Output the (x, y) coordinate of the center of the cell containing the given text.  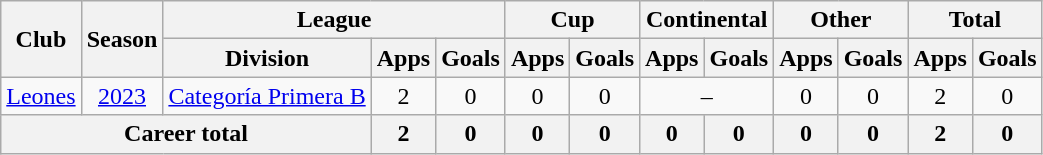
League (334, 20)
Season (122, 39)
Career total (186, 134)
– (707, 96)
Club (41, 39)
Division (267, 58)
Total (975, 20)
Other (841, 20)
2023 (122, 96)
Categoría Primera B (267, 96)
Continental (707, 20)
Cup (572, 20)
Leones (41, 96)
